Scan for the cell matching the given text and deliver its [x, y] coordinate at center. 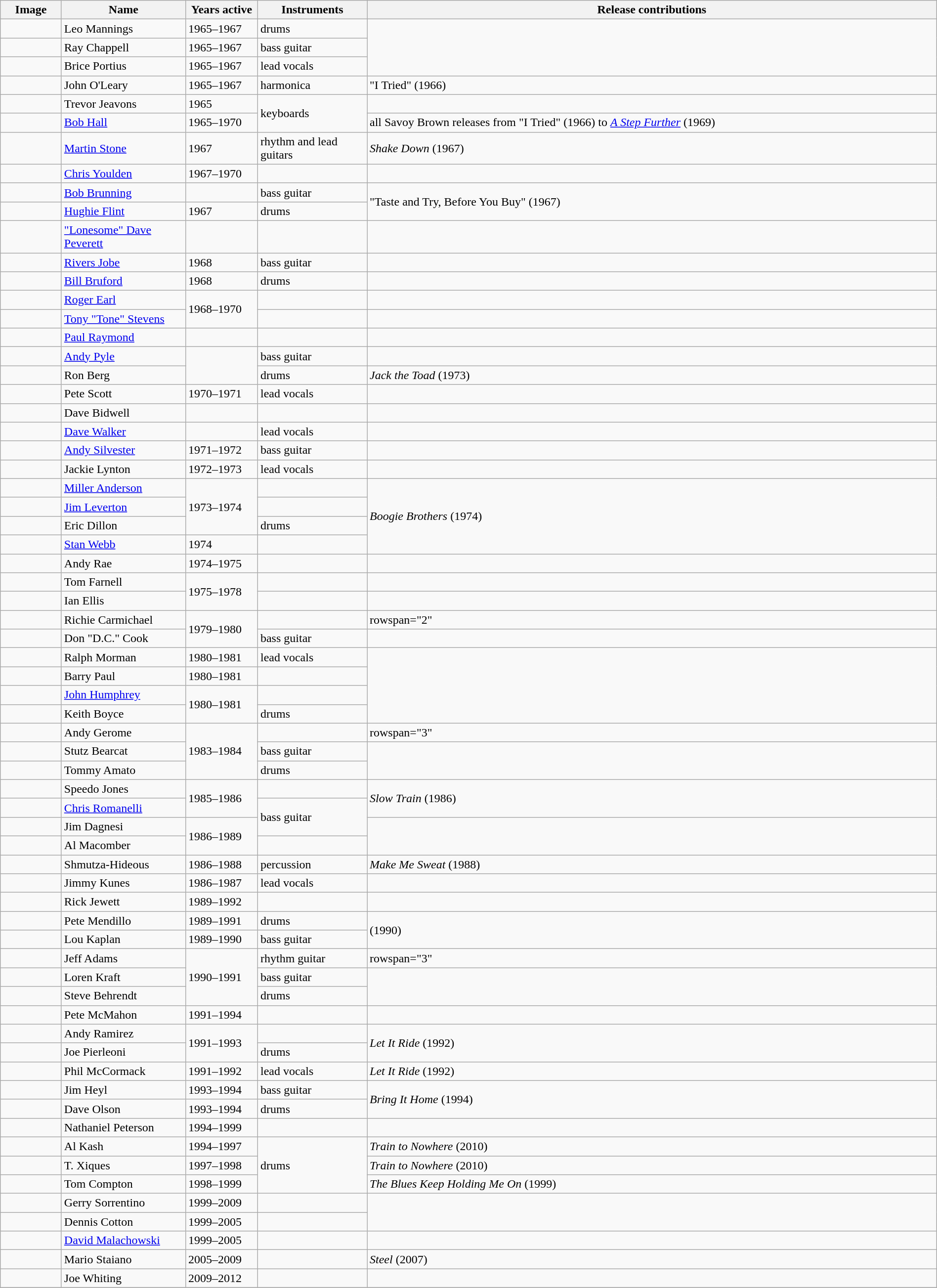
Eric Dillon [124, 525]
Tommy Amato [124, 770]
Years active [221, 10]
1991–1994 [221, 1015]
Leo Mannings [124, 29]
Tony "Tone" Stevens [124, 319]
Steve Behrendt [124, 996]
Ray Chappell [124, 47]
Rick Jewett [124, 902]
Instruments [312, 10]
Rivers Jobe [124, 262]
1991–1993 [221, 1043]
David Malachowski [124, 1241]
Dave Bidwell [124, 413]
Release contributions [651, 10]
Jimmy Kunes [124, 883]
Ron Berg [124, 375]
Boogie Brothers (1974) [651, 516]
1975–1978 [221, 592]
1970–1971 [221, 394]
2005–2009 [221, 1259]
rhythm guitar [312, 958]
T. Xiques [124, 1165]
Name [124, 10]
2009–2012 [221, 1278]
Ian Ellis [124, 601]
Jackie Lynton [124, 469]
Dennis Cotton [124, 1222]
rhythm and lead guitars [312, 148]
Joe Pierleoni [124, 1052]
Steel (2007) [651, 1259]
Tom Compton [124, 1184]
Mario Staiano [124, 1259]
1994–1997 [221, 1146]
rowspan="2" [651, 620]
all Savoy Brown releases from "I Tried" (1966) to A Step Further (1969) [651, 123]
Pete Scott [124, 394]
Al Macomber [124, 845]
1999–2009 [221, 1203]
"Taste and Try, Before You Buy" (1967) [651, 202]
Roger Earl [124, 300]
1989–1990 [221, 940]
1971–1972 [221, 450]
1986–1989 [221, 836]
keyboards [312, 113]
(1990) [651, 930]
Pete Mendillo [124, 921]
Don "D.C." Cook [124, 639]
Bob Hall [124, 123]
1972–1973 [221, 469]
Phil McCormack [124, 1071]
Dave Walker [124, 431]
Bill Bruford [124, 281]
Hughie Flint [124, 211]
Bring It Home (1994) [651, 1099]
Miller Anderson [124, 488]
Jeff Adams [124, 958]
Stutz Bearcat [124, 751]
Bob Brunning [124, 192]
Stan Webb [124, 544]
Shmutza-Hideous [124, 864]
1983–1984 [221, 751]
"Lonesome" Dave Peverett [124, 236]
Barry Paul [124, 676]
John Humphrey [124, 695]
1989–1991 [221, 921]
1985–1986 [221, 798]
1967–1970 [221, 173]
Trevor Jeavons [124, 104]
Speedo Jones [124, 789]
Lou Kaplan [124, 940]
Nathaniel Peterson [124, 1127]
Paul Raymond [124, 338]
1997–1998 [221, 1165]
1986–1988 [221, 864]
Image [31, 10]
"I Tried" (1966) [651, 85]
1998–1999 [221, 1184]
Slow Train (1986) [651, 798]
1986–1987 [221, 883]
Gerry Sorrentino [124, 1203]
Chris Romanelli [124, 808]
Shake Down (1967) [651, 148]
Martin Stone [124, 148]
Tom Farnell [124, 582]
Jim Heyl [124, 1090]
Loren Kraft [124, 977]
Andy Pyle [124, 356]
Jim Leverton [124, 507]
percussion [312, 864]
1990–1991 [221, 977]
Ralph Morman [124, 657]
1991–1992 [221, 1071]
Chris Youlden [124, 173]
Pete McMahon [124, 1015]
harmonica [312, 85]
Keith Boyce [124, 714]
Andy Gerome [124, 732]
Jim Dagnesi [124, 826]
Al Kash [124, 1146]
Make Me Sweat (1988) [651, 864]
The Blues Keep Holding Me On (1999) [651, 1184]
Andy Ramirez [124, 1033]
1965 [221, 104]
Brice Portius [124, 66]
1974–1975 [221, 563]
1968–1970 [221, 309]
1965–1970 [221, 123]
Richie Carmichael [124, 620]
Dave Olson [124, 1109]
Joe Whiting [124, 1278]
1994–1999 [221, 1127]
Andy Silvester [124, 450]
John O'Leary [124, 85]
1979–1980 [221, 629]
1974 [221, 544]
1973–1974 [221, 507]
Andy Rae [124, 563]
1989–1992 [221, 902]
Jack the Toad (1973) [651, 375]
